Find where the given text appears and provide that cell's center as (x, y) coordinate. 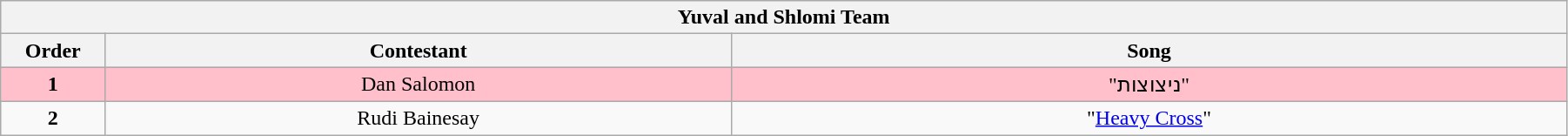
1 (53, 85)
Rudi Bainesay (419, 118)
Song (1149, 51)
"Heavy Cross" (1149, 118)
2 (53, 118)
Dan Salomon (419, 85)
Contestant (419, 51)
Order (53, 51)
Yuval and Shlomi Team (784, 17)
"ניצוצות" (1149, 85)
